Detect which cell encompasses the target text, then output its [X, Y] center coordinate. 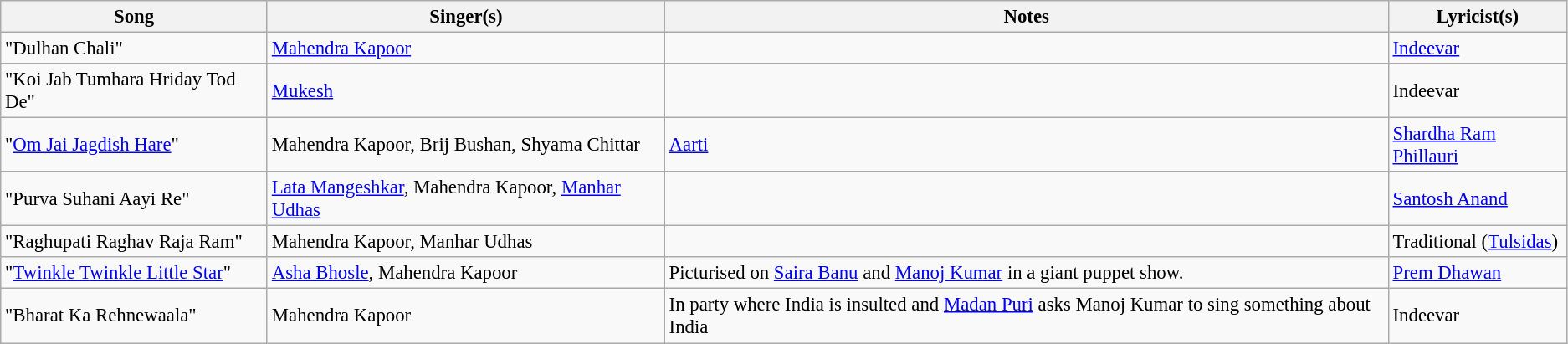
Picturised on Saira Banu and Manoj Kumar in a giant puppet show. [1026, 274]
"Om Jai Jagdish Hare" [134, 146]
Prem Dhawan [1478, 274]
"Twinkle Twinkle Little Star" [134, 274]
"Raghupati Raghav Raja Ram" [134, 242]
Song [134, 17]
Notes [1026, 17]
Mukesh [465, 90]
Lata Mangeshkar, Mahendra Kapoor, Manhar Udhas [465, 199]
Singer(s) [465, 17]
Mahendra Kapoor, Brij Bushan, Shyama Chittar [465, 146]
Asha Bhosle, Mahendra Kapoor [465, 274]
Aarti [1026, 146]
Santosh Anand [1478, 199]
Lyricist(s) [1478, 17]
"Koi Jab Tumhara Hriday Tod De" [134, 90]
Mahendra Kapoor, Manhar Udhas [465, 242]
Traditional (Tulsidas) [1478, 242]
In party where India is insulted and Madan Puri asks Manoj Kumar to sing something about India [1026, 316]
"Bharat Ka Rehnewaala" [134, 316]
Shardha Ram Phillauri [1478, 146]
"Dulhan Chali" [134, 49]
"Purva Suhani Aayi Re" [134, 199]
